Output the [x, y] coordinate of the center of the cell containing the given text.  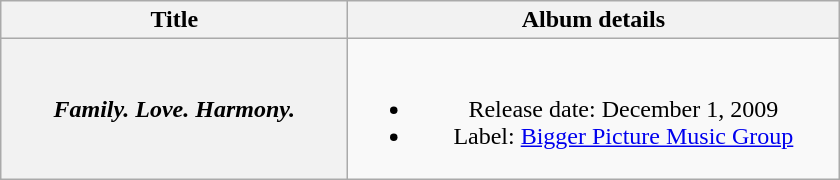
Title [174, 20]
Release date: December 1, 2009Label: Bigger Picture Music Group [594, 109]
Album details [594, 20]
Family. Love. Harmony. [174, 109]
